Find where the given text appears and provide that cell's center as (X, Y) coordinate. 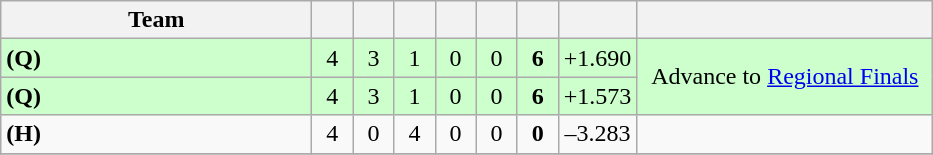
(H) (156, 134)
+1.690 (598, 58)
+1.573 (598, 96)
–3.283 (598, 134)
Advance to Regional Finals (785, 77)
Team (156, 20)
